Provide the [X, Y] coordinate of the cell's center where the given text is located.  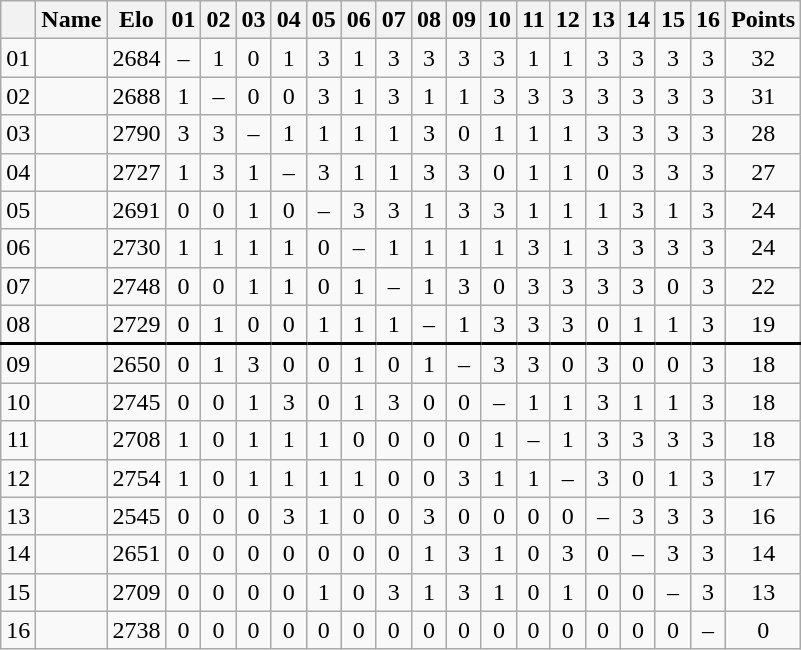
2691 [136, 210]
28 [764, 134]
Points [764, 20]
32 [764, 58]
31 [764, 96]
2790 [136, 134]
22 [764, 286]
2651 [136, 554]
19 [764, 324]
27 [764, 172]
2745 [136, 402]
2684 [136, 58]
2748 [136, 286]
2708 [136, 440]
2650 [136, 364]
2754 [136, 478]
2738 [136, 630]
2545 [136, 516]
2730 [136, 248]
2727 [136, 172]
17 [764, 478]
2709 [136, 592]
Name [72, 20]
Elo [136, 20]
2729 [136, 324]
2688 [136, 96]
